Output the (x, y) coordinate of the center of the cell containing the given text.  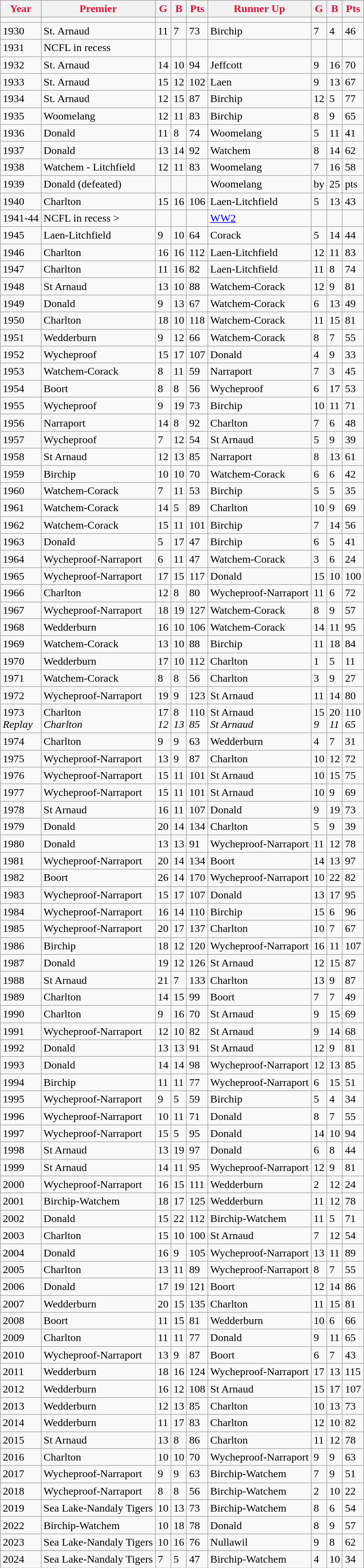
1958 (21, 457)
Watchem (260, 150)
1980 (21, 844)
102 (197, 82)
Corack (260, 235)
by (319, 184)
1979 (21, 827)
1983 (21, 895)
2017 (21, 1474)
159 (319, 718)
1974 (21, 741)
1989 (21, 997)
2007 (21, 1304)
1986 (21, 946)
1954 (21, 389)
21 (163, 980)
1959 (21, 474)
1945 (21, 235)
2000 (21, 1184)
1992 (21, 1048)
1949 (21, 303)
35 (353, 491)
1955 (21, 406)
2018 (21, 1491)
27 (353, 678)
1978 (21, 810)
1981 (21, 861)
170 (197, 878)
1930 (21, 31)
2014 (21, 1423)
1953 (21, 372)
1969 (21, 644)
64 (197, 235)
31 (353, 741)
1976 (21, 776)
98 (197, 1065)
124 (197, 1372)
1956 (21, 423)
99 (197, 997)
1968 (21, 627)
Year (21, 9)
1990 (21, 1014)
1988 (21, 980)
1940 (21, 201)
137 (197, 929)
1972 (21, 695)
115 (353, 1372)
1948 (21, 286)
Donald (defeated) (98, 184)
1996 (21, 1116)
121 (197, 1286)
2019 (21, 1508)
Runner Up (260, 9)
2016 (21, 1457)
1967 (21, 610)
2012 (21, 1389)
1950 (21, 320)
2005 (21, 1269)
2002 (21, 1218)
33 (353, 355)
135 (197, 1304)
1961 (21, 508)
1931 (21, 48)
118 (197, 320)
2003 (21, 1235)
pts (353, 184)
1937 (21, 150)
48 (353, 423)
2009 (21, 1338)
2013 (21, 1406)
1999 (21, 1167)
133 (197, 980)
1951 (21, 338)
1977 (21, 793)
126 (197, 963)
Nullawil (260, 1542)
2006 (21, 1286)
1939 (21, 184)
1933 (21, 82)
58 (353, 167)
1946 (21, 252)
68 (353, 1031)
96 (353, 912)
1 (319, 661)
75 (353, 776)
26 (163, 878)
2015 (21, 1440)
11065 (353, 718)
1993 (21, 1065)
2001 (21, 1201)
1712 (163, 718)
1964 (21, 559)
105 (197, 1252)
111 (197, 1184)
84 (353, 644)
123 (197, 695)
1987 (21, 963)
1935 (21, 116)
1998 (21, 1150)
NCFL in recess (98, 48)
1985 (21, 929)
WW2 (260, 218)
127 (197, 610)
1982 (21, 878)
1962 (21, 525)
120 (197, 946)
42 (353, 474)
1970 (21, 661)
1984 (21, 912)
1957 (21, 440)
108 (197, 1389)
1952 (21, 355)
1936 (21, 133)
2010 (21, 1355)
Jeffcott (260, 65)
1947 (21, 269)
1938 (21, 167)
Watchem - Litchfield (98, 167)
46 (353, 31)
CharltonCharlton (98, 718)
1966 (21, 593)
1963 (21, 542)
813 (179, 718)
St ArnaudSt Arnaud (260, 718)
1994 (21, 1082)
1965 (21, 576)
1975 (21, 759)
1973Replay (21, 718)
61 (353, 457)
1997 (21, 1133)
1941-44 (21, 218)
2022 (21, 1525)
11085 (197, 718)
25 (335, 184)
1932 (21, 65)
117 (197, 576)
Premier (98, 9)
1991 (21, 1031)
NCFL in recess > (98, 218)
125 (197, 1201)
45 (353, 372)
Laen (260, 82)
76 (197, 1542)
1934 (21, 99)
1995 (21, 1099)
2008 (21, 1321)
1971 (21, 678)
110 (197, 912)
2023 (21, 1542)
2004 (21, 1252)
2024 (21, 1559)
1960 (21, 491)
